Detect which cell encompasses the target text, then output its (X, Y) center coordinate. 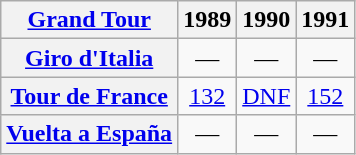
1991 (326, 20)
Vuelta a España (90, 134)
Giro d'Italia (90, 58)
152 (326, 96)
DNF (266, 96)
1989 (208, 20)
1990 (266, 20)
Grand Tour (90, 20)
132 (208, 96)
Tour de France (90, 96)
